Detect which cell encompasses the target text, then output its [X, Y] center coordinate. 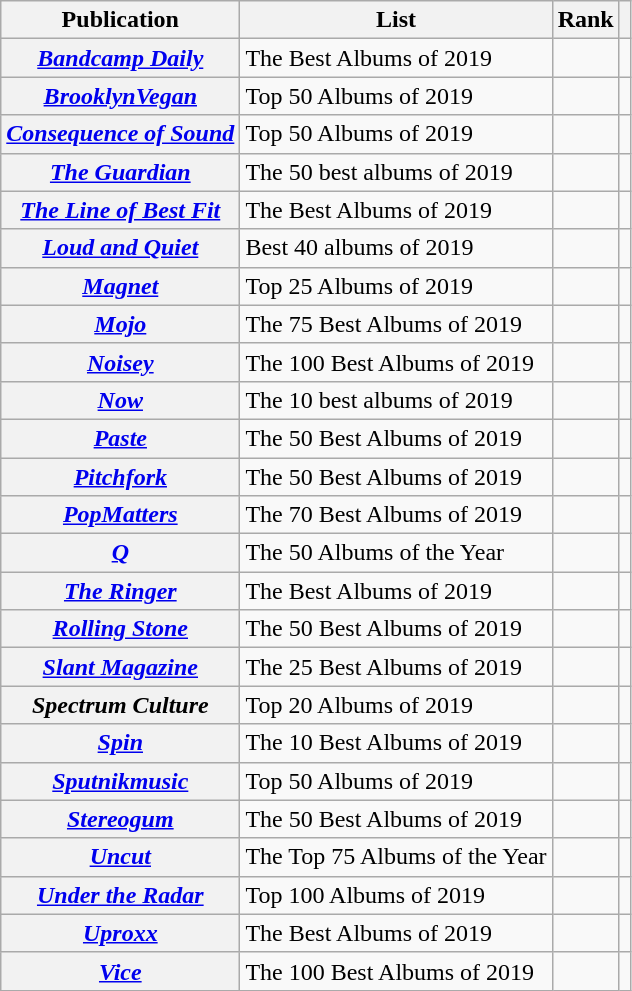
Noisey [120, 362]
Q [120, 553]
Magnet [120, 286]
Paste [120, 438]
Sputnikmusic [120, 781]
The Ringer [120, 591]
The 10 Best Albums of 2019 [396, 743]
Publication [120, 20]
The 75 Best Albums of 2019 [396, 324]
The 25 Best Albums of 2019 [396, 667]
List [396, 20]
Now [120, 400]
Mojo [120, 324]
Stereogum [120, 819]
Uproxx [120, 933]
Slant Magazine [120, 667]
Top 20 Albums of 2019 [396, 705]
Loud and Quiet [120, 248]
Top 25 Albums of 2019 [396, 286]
Under the Radar [120, 895]
Spin [120, 743]
The 70 Best Albums of 2019 [396, 515]
Vice [120, 971]
The 50 Albums of the Year [396, 553]
Spectrum Culture [120, 705]
The 10 best albums of 2019 [396, 400]
Uncut [120, 857]
Consequence of Sound [120, 134]
BrooklynVegan [120, 96]
Rolling Stone [120, 629]
Pitchfork [120, 477]
Best 40 albums of 2019 [396, 248]
PopMatters [120, 515]
Rank [586, 20]
Top 100 Albums of 2019 [396, 895]
The 50 best albums of 2019 [396, 172]
The Guardian [120, 172]
The Line of Best Fit [120, 210]
The Top 75 Albums of the Year [396, 857]
Bandcamp Daily [120, 58]
